Return [X, Y] of the center of cell containing provided text 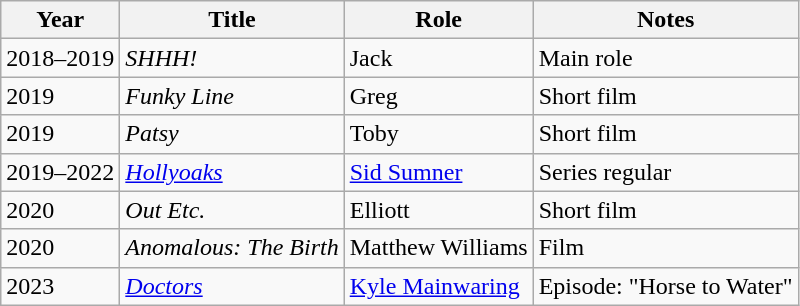
Greg [438, 96]
Film [666, 248]
Kyle Mainwaring [438, 286]
Anomalous: The Birth [232, 248]
2019–2022 [60, 172]
Doctors [232, 286]
Title [232, 20]
Out Etc. [232, 210]
Year [60, 20]
Toby [438, 134]
Episode: "Horse to Water" [666, 286]
Jack [438, 58]
Hollyoaks [232, 172]
Main role [666, 58]
Elliott [438, 210]
SHHH! [232, 58]
Series regular [666, 172]
Patsy [232, 134]
Sid Sumner [438, 172]
2023 [60, 286]
Matthew Williams [438, 248]
2018–2019 [60, 58]
Role [438, 20]
Notes [666, 20]
Funky Line [232, 96]
